Pinpoint the cell where the given text exists, returning its [X, Y] midpoint coordinate. 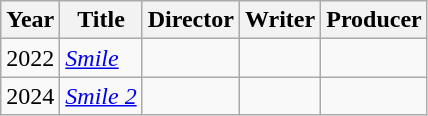
Year [30, 20]
2024 [30, 96]
2022 [30, 58]
Title [101, 20]
Producer [374, 20]
Smile 2 [101, 96]
Writer [280, 20]
Smile [101, 58]
Director [190, 20]
